Output the (x, y) coordinate of the center of the cell containing the given text.  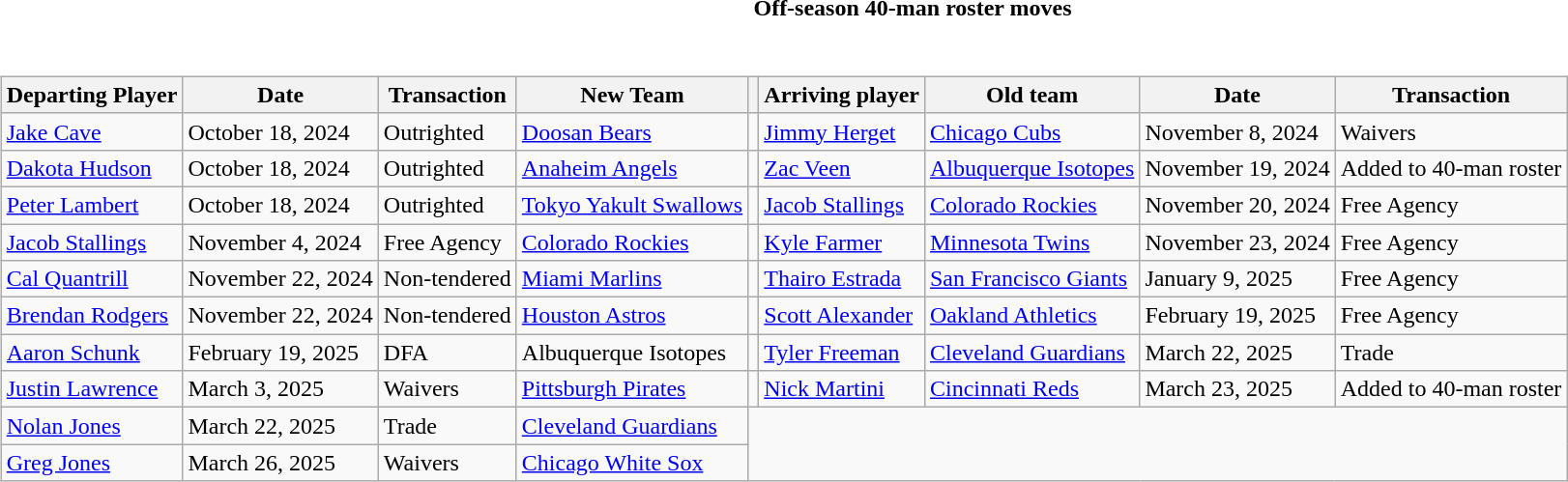
March 23, 2025 (1237, 389)
November 23, 2024 (1237, 242)
Jimmy Herget (842, 131)
DFA (447, 353)
Greg Jones (92, 463)
New Team (632, 95)
Departing Player (92, 95)
Scott Alexander (842, 316)
Dakota Hudson (92, 168)
Justin Lawrence (92, 389)
Zac Veen (842, 168)
Cincinnati Reds (1031, 389)
Houston Astros (632, 316)
Jake Cave (92, 131)
Cal Quantrill (92, 279)
Thairo Estrada (842, 279)
Doosan Bears (632, 131)
January 9, 2025 (1237, 279)
Tokyo Yakult Swallows (632, 205)
March 3, 2025 (280, 389)
Kyle Farmer (842, 242)
Minnesota Twins (1031, 242)
Nolan Jones (92, 426)
Tyler Freeman (842, 353)
November 20, 2024 (1237, 205)
November 4, 2024 (280, 242)
March 26, 2025 (280, 463)
November 19, 2024 (1237, 168)
Aaron Schunk (92, 353)
Anaheim Angels (632, 168)
Peter Lambert (92, 205)
San Francisco Giants (1031, 279)
November 8, 2024 (1237, 131)
Nick Martini (842, 389)
Old team (1031, 95)
Oakland Athletics (1031, 316)
Chicago Cubs (1031, 131)
Brendan Rodgers (92, 316)
Arriving player (842, 95)
Chicago White Sox (632, 463)
Miami Marlins (632, 279)
Pittsburgh Pirates (632, 389)
